Return (x, y) of the center of cell containing provided text 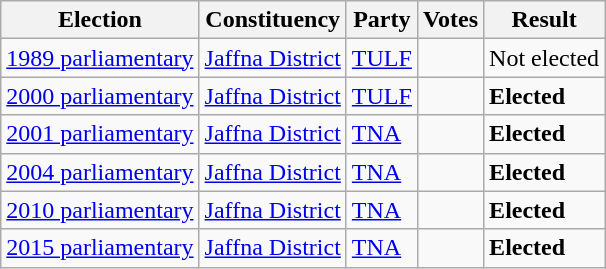
2015 parliamentary (100, 248)
2000 parliamentary (100, 96)
2010 parliamentary (100, 210)
Party (382, 20)
2004 parliamentary (100, 172)
Result (544, 20)
Constituency (272, 20)
1989 parliamentary (100, 58)
Votes (450, 20)
2001 parliamentary (100, 134)
Election (100, 20)
Not elected (544, 58)
